Pinpoint the cell where the given text exists, returning its [X, Y] midpoint coordinate. 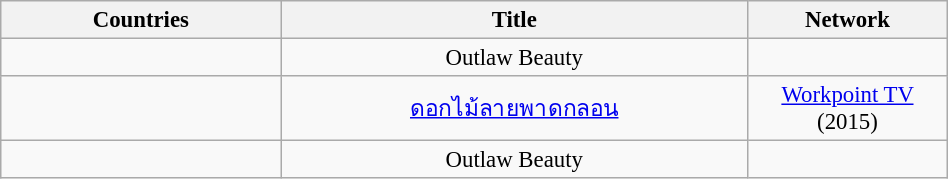
Workpoint TV (2015) [848, 108]
ดอกไม้ลายพาดกลอน [514, 108]
Title [514, 20]
Countries [141, 20]
Network [848, 20]
